Detect which cell encompasses the target text, then output its [x, y] center coordinate. 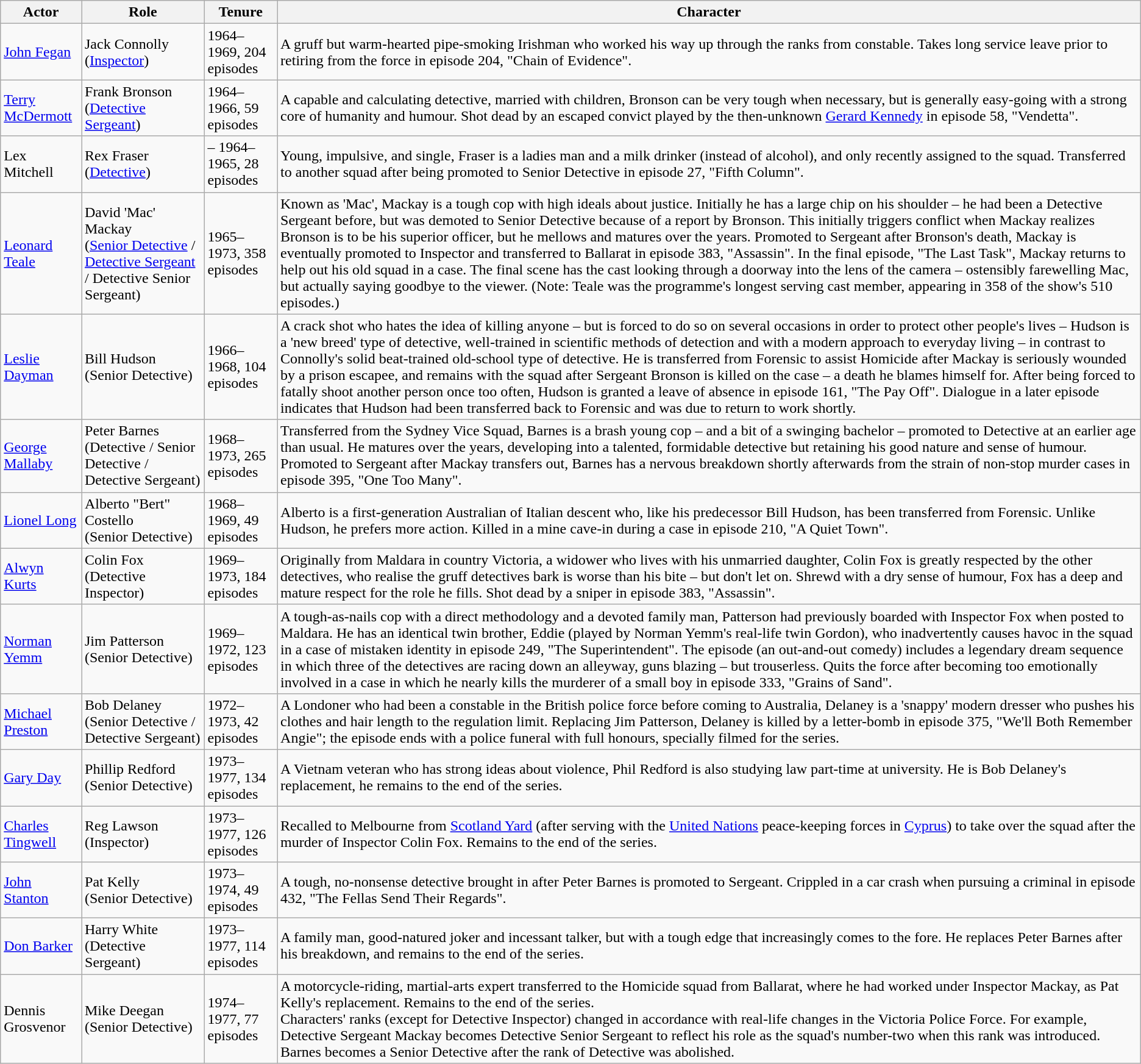
Bob Delaney(Senior Detective / Detective Sergeant) [143, 721]
Dennis Grosvenor [41, 1019]
John Stanton [41, 890]
1974–1977, 77 episodes [241, 1019]
Gary Day [41, 777]
George Mallaby [41, 456]
Rex Fraser(Detective) [143, 164]
Alwyn Kurts [41, 576]
1964–1966, 59 episodes [241, 108]
1964–1969, 204 episodes [241, 52]
Leonard Teale [41, 253]
Don Barker [41, 946]
Jim Patterson(Senior Detective) [143, 649]
John Fegan [41, 52]
1968–1969, 49 episodes [241, 520]
Leslie Dayman [41, 367]
1973–1977, 114 episodes [241, 946]
1965–1973, 358 episodes [241, 253]
Lionel Long [41, 520]
1972–1973, 42 episodes [241, 721]
Tenure [241, 12]
Harry White(Detective Sergeant) [143, 946]
Jack Connolly(Inspector) [143, 52]
1969–1972, 123 episodes [241, 649]
Reg Lawson(Inspector) [143, 834]
Frank Bronson(Detective Sergeant) [143, 108]
Role [143, 12]
Norman Yemm [41, 649]
1968–1973, 265 episodes [241, 456]
Bill Hudson(Senior Detective) [143, 367]
Terry McDermott [41, 108]
Alberto "Bert" Costello(Senior Detective) [143, 520]
Pat Kelly(Senior Detective) [143, 890]
Phillip Redford(Senior Detective) [143, 777]
Character [709, 12]
1973–1977, 134 episodes [241, 777]
Lex Mitchell [41, 164]
Mike Deegan(Senior Detective) [143, 1019]
David 'Mac' Mackay(Senior Detective / Detective Sergeant / Detective Senior Sergeant) [143, 253]
1973–1974, 49 episodes [241, 890]
Peter Barnes(Detective / Senior Detective / Detective Sergeant) [143, 456]
1966–1968, 104 episodes [241, 367]
1969–1973, 184 episodes [241, 576]
1973–1977, 126 episodes [241, 834]
Actor [41, 12]
– 1964–1965, 28 episodes [241, 164]
Charles Tingwell [41, 834]
Colin Fox(Detective Inspector) [143, 576]
Michael Preston [41, 721]
